Return the (x, y) coordinate for the center point of the cell that contains the specified text.  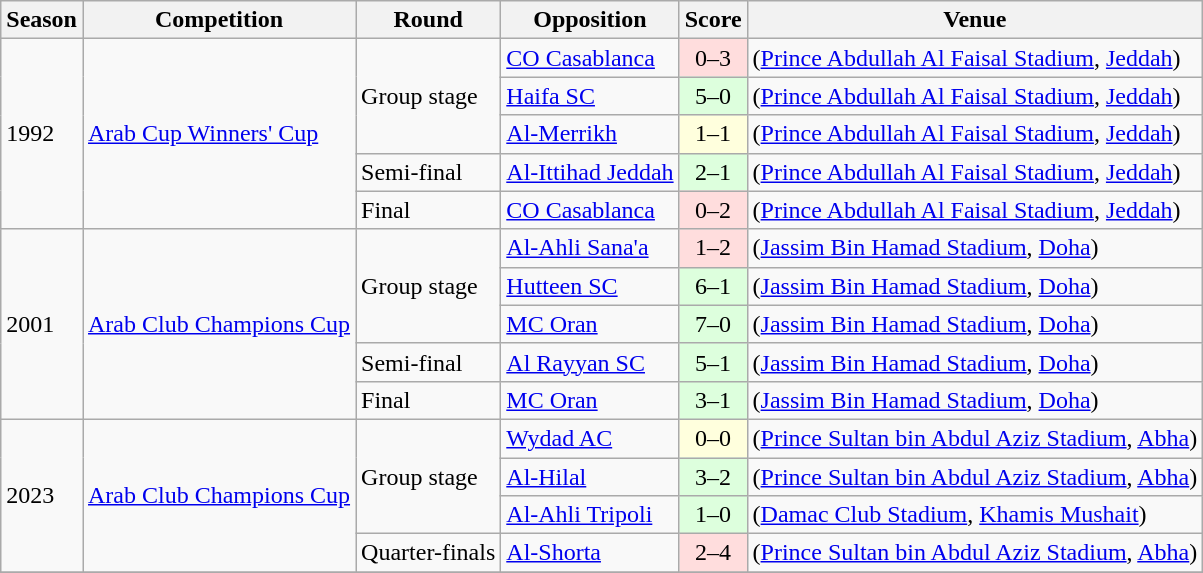
Al-Ittihad Jeddah (590, 172)
Wydad AC (590, 438)
Al-Hilal (590, 477)
Haifa SC (590, 96)
2–1 (713, 172)
2–4 (713, 553)
5–1 (713, 362)
Al-Ahli Sana'a (590, 248)
1–0 (713, 515)
(Damac Club Stadium, Khamis Mushait) (975, 515)
2001 (42, 324)
3–2 (713, 477)
Al-Shorta (590, 553)
Score (713, 20)
7–0 (713, 324)
1–2 (713, 248)
Venue (975, 20)
3–1 (713, 400)
Al-Ahli Tripoli (590, 515)
6–1 (713, 286)
Al-Merrikh (590, 134)
0–3 (713, 58)
Hutteen SC (590, 286)
Opposition (590, 20)
Arab Cup Winners' Cup (218, 134)
1–1 (713, 134)
Season (42, 20)
0–0 (713, 438)
5–0 (713, 96)
2023 (42, 495)
0–2 (713, 210)
1992 (42, 134)
Quarter-finals (428, 553)
Competition (218, 20)
Round (428, 20)
Al Rayyan SC (590, 362)
